Pinpoint the cell where the given text exists, returning its (x, y) midpoint coordinate. 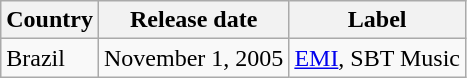
Brazil (50, 58)
November 1, 2005 (193, 58)
Release date (193, 20)
Country (50, 20)
Label (378, 20)
EMI, SBT Music (378, 58)
